Return the [x, y] coordinate for the center point of the cell that contains the specified text.  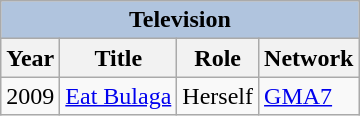
2009 [30, 96]
Network [309, 58]
Year [30, 58]
Eat Bulaga [118, 96]
Role [218, 58]
Television [180, 20]
Title [118, 58]
GMA7 [309, 96]
Herself [218, 96]
